Identify which cell holds the provided text, then report its [x, y] central coordinate. 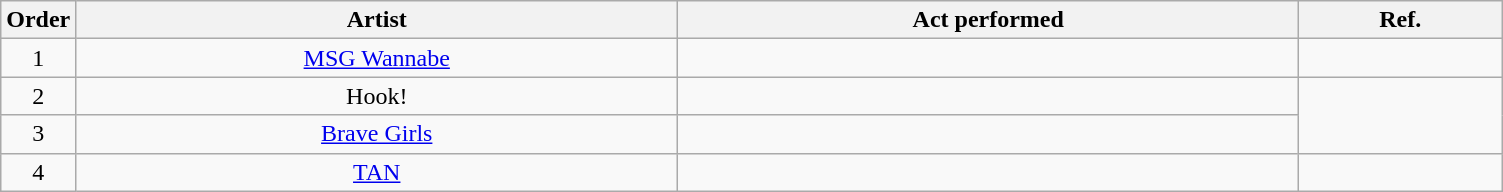
Hook! [377, 96]
MSG Wannabe [377, 58]
4 [38, 172]
1 [38, 58]
Artist [377, 20]
TAN [377, 172]
2 [38, 96]
Order [38, 20]
3 [38, 134]
Ref. [1400, 20]
Act performed [988, 20]
Brave Girls [377, 134]
